Find where the given text appears and provide that cell's center as [X, Y] coordinate. 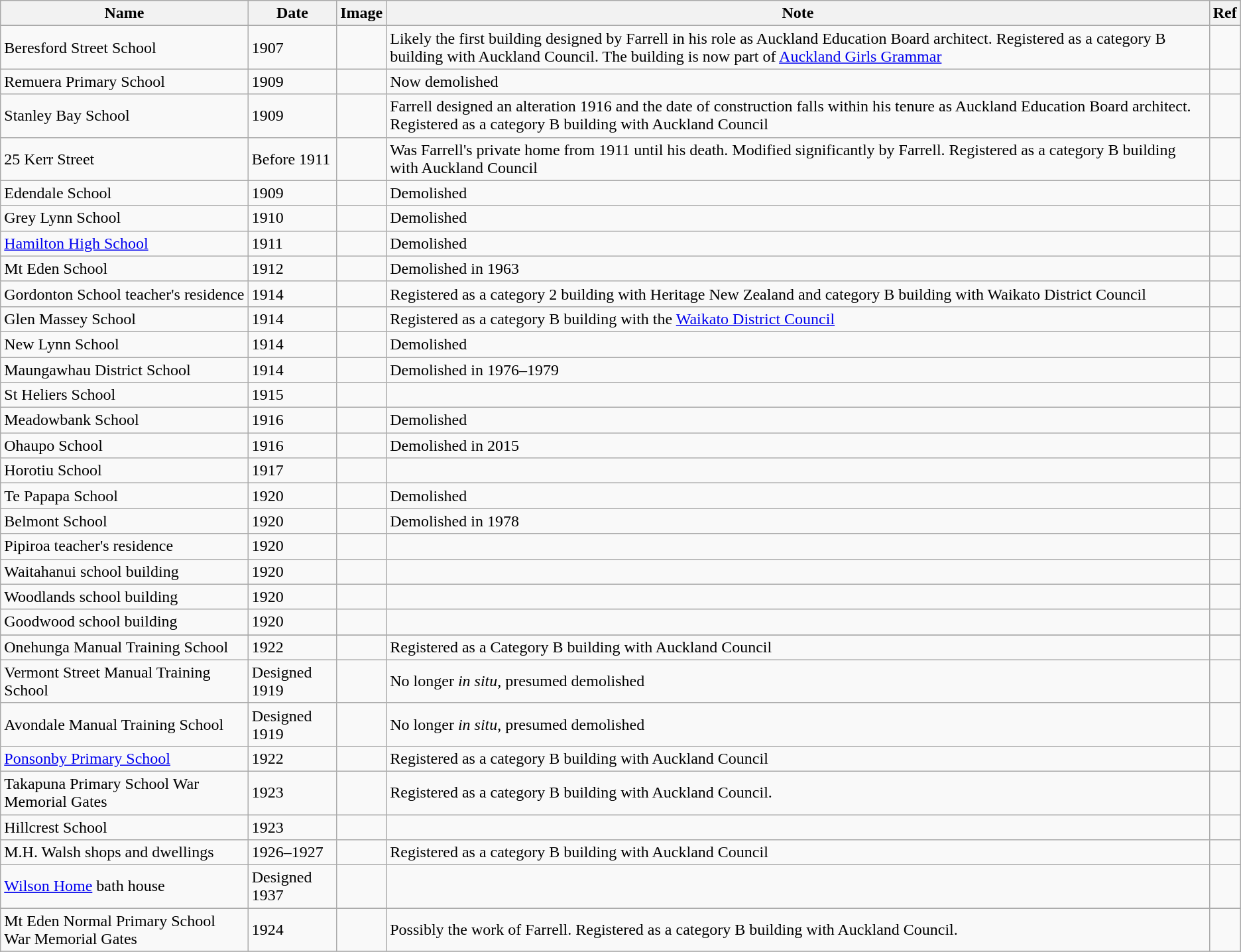
Designed 1937 [292, 887]
Glen Massey School [125, 319]
Demolished in 1978 [798, 521]
Demolished in 1963 [798, 268]
Beresford Street School [125, 48]
Hillcrest School [125, 827]
Name [125, 13]
Ref [1225, 13]
M.H. Walsh shops and dwellings [125, 853]
St Heliers School [125, 395]
Registered as a Category B building with Auckland Council [798, 647]
New Lynn School [125, 344]
Goodwood school building [125, 622]
Te Papapa School [125, 496]
Mt Eden School [125, 268]
Grey Lynn School [125, 218]
Wilson Home bath house [125, 887]
Mt Eden Normal Primary School War Memorial Gates [125, 929]
Demolished in 1976–1979 [798, 369]
Takapuna Primary School War Memorial Gates [125, 793]
1917 [292, 471]
Ohaupo School [125, 446]
Meadowbank School [125, 420]
Before 1911 [292, 159]
Vermont Street Manual Training School [125, 682]
1907 [292, 48]
1910 [292, 218]
Image [362, 13]
1924 [292, 929]
Now demolished [798, 82]
Date [292, 13]
Gordonton School teacher's residence [125, 294]
Registered as a category 2 building with Heritage New Zealand and category B building with Waikato District Council [798, 294]
Possibly the work of Farrell. Registered as a category B building with Auckland Council. [798, 929]
1915 [292, 395]
Registered as a category B building with Auckland Council. [798, 793]
Note [798, 13]
Pipiroa teacher's residence [125, 546]
1912 [292, 268]
Hamilton High School [125, 243]
Maungawhau District School [125, 369]
25 Kerr Street [125, 159]
Ponsonby Primary School [125, 758]
Waitahanui school building [125, 571]
Horotiu School [125, 471]
Was Farrell's private home from 1911 until his death. Modified significantly by Farrell. Registered as a category B building with Auckland Council [798, 159]
Woodlands school building [125, 597]
Registered as a category B building with the Waikato District Council [798, 319]
Edendale School [125, 193]
Remuera Primary School [125, 82]
Demolished in 2015 [798, 446]
Avondale Manual Training School [125, 724]
Onehunga Manual Training School [125, 647]
1911 [292, 243]
Belmont School [125, 521]
Stanley Bay School [125, 115]
1926–1927 [292, 853]
